Capture the cell that displays the provided text and extract its (X, Y) central coordinate. 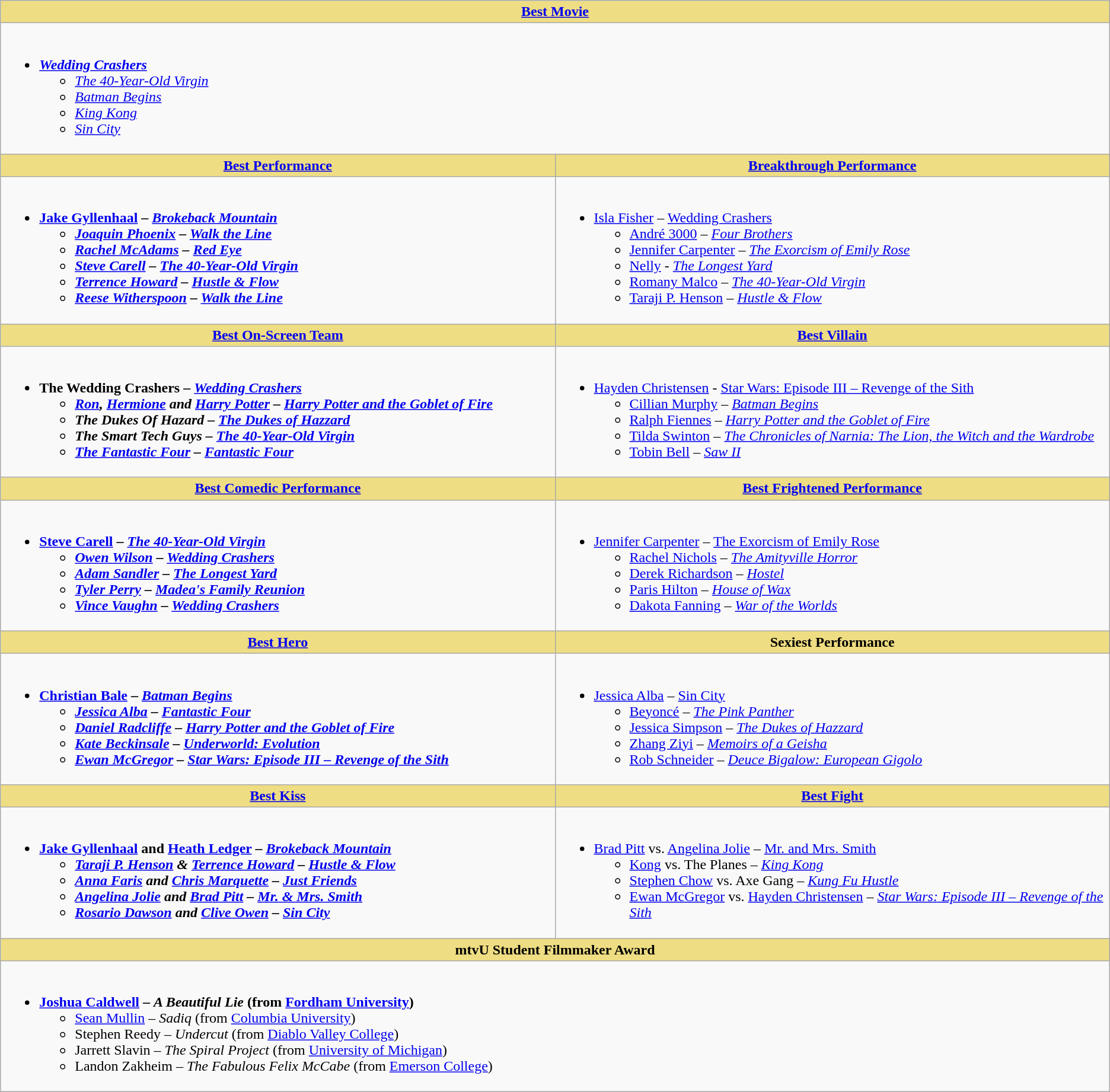
Best Frightened Performance (832, 488)
Best Kiss (277, 796)
Best Movie (555, 12)
Wedding CrashersThe 40-Year-Old VirginBatman BeginsKing KongSin City (555, 89)
mtvU Student Filmmaker Award (555, 949)
Best Comedic Performance (277, 488)
Best Hero (277, 642)
Best Villain (832, 335)
Best Fight (832, 796)
Sexiest Performance (832, 642)
Best On-Screen Team (277, 335)
Breakthrough Performance (832, 165)
Best Performance (277, 165)
